From the cell containing the given text, extract its center point as (X, Y) coordinate. 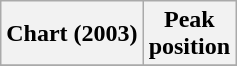
Chart (2003) (72, 34)
Peak position (189, 34)
